Extract the (X, Y) coordinate from the center of the cell holding the provided text.  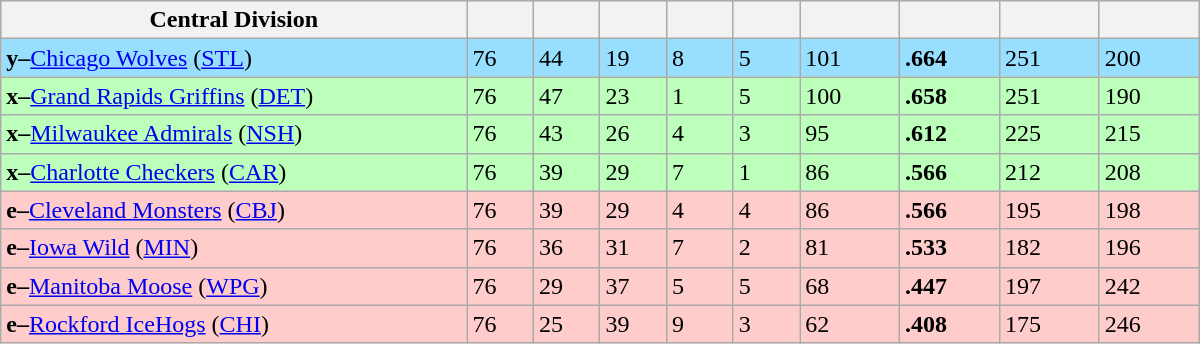
246 (1149, 324)
242 (1149, 286)
e–Cleveland Monsters (CBJ) (234, 210)
212 (1049, 172)
x–Charlotte Checkers (CAR) (234, 172)
190 (1149, 96)
25 (566, 324)
x–Milwaukee Admirals (NSH) (234, 134)
y–Chicago Wolves (STL) (234, 58)
36 (566, 248)
208 (1149, 172)
195 (1049, 210)
175 (1049, 324)
225 (1049, 134)
x–Grand Rapids Griffins (DET) (234, 96)
Central Division (234, 20)
197 (1049, 286)
.664 (950, 58)
e–Iowa Wild (MIN) (234, 248)
26 (634, 134)
100 (850, 96)
101 (850, 58)
.658 (950, 96)
.447 (950, 286)
e–Rockford IceHogs (CHI) (234, 324)
9 (700, 324)
81 (850, 248)
44 (566, 58)
95 (850, 134)
200 (1149, 58)
23 (634, 96)
196 (1149, 248)
8 (700, 58)
68 (850, 286)
62 (850, 324)
198 (1149, 210)
19 (634, 58)
43 (566, 134)
2 (766, 248)
e–Manitoba Moose (WPG) (234, 286)
31 (634, 248)
47 (566, 96)
182 (1049, 248)
215 (1149, 134)
.533 (950, 248)
.612 (950, 134)
37 (634, 286)
.408 (950, 324)
